From the cell containing the given text, extract its center point as [X, Y] coordinate. 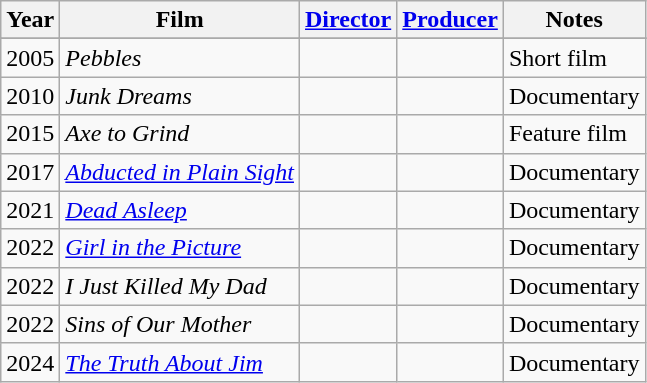
Director [348, 20]
Feature film [574, 134]
I Just Killed My Dad [180, 286]
Axe to Grind [180, 134]
Year [30, 20]
Sins of Our Mother [180, 324]
Short film [574, 58]
2015 [30, 134]
Producer [450, 20]
Girl in the Picture [180, 248]
2010 [30, 96]
Pebbles [180, 58]
The Truth About Jim [180, 362]
Notes [574, 20]
Film [180, 20]
2017 [30, 172]
Dead Asleep [180, 210]
Junk Dreams [180, 96]
2005 [30, 58]
2021 [30, 210]
Abducted in Plain Sight [180, 172]
2024 [30, 362]
